Find where the given text appears and provide that cell's center as (x, y) coordinate. 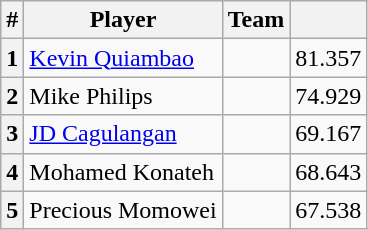
# (12, 20)
JD Cagulangan (123, 134)
Mike Philips (123, 96)
4 (12, 172)
Mohamed Konateh (123, 172)
5 (12, 210)
Player (123, 20)
81.357 (328, 58)
68.643 (328, 172)
Precious Momowei (123, 210)
69.167 (328, 134)
3 (12, 134)
2 (12, 96)
74.929 (328, 96)
Kevin Quiambao (123, 58)
1 (12, 58)
67.538 (328, 210)
Team (256, 20)
